Detect which cell encompasses the target text, then output its (X, Y) center coordinate. 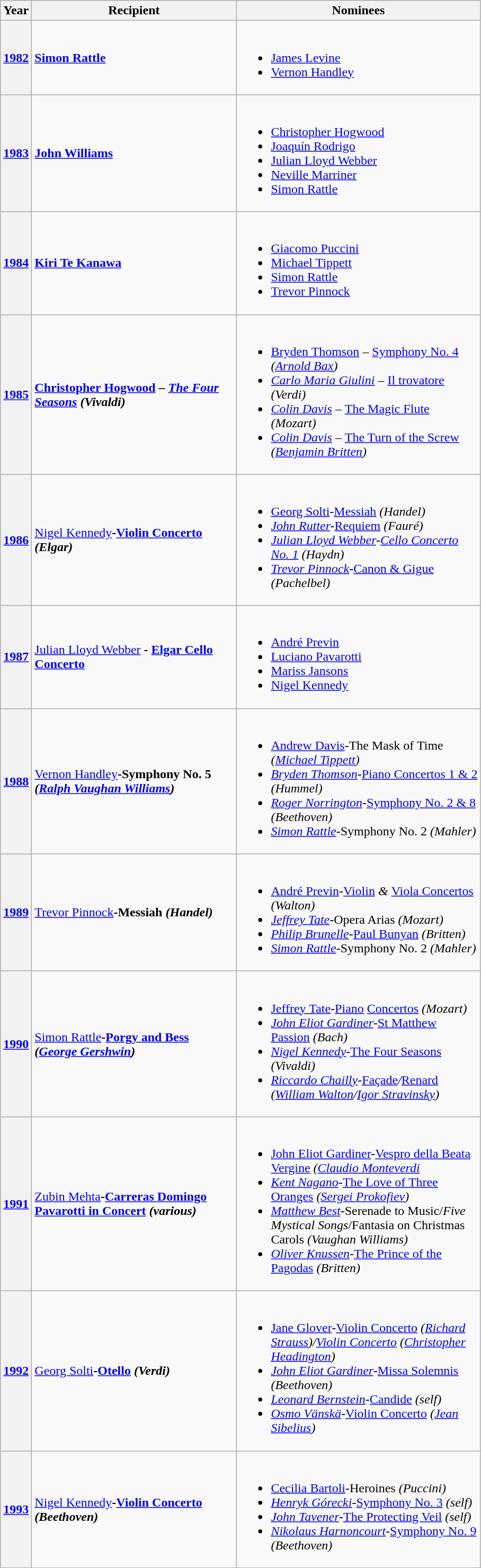
Trevor Pinnock-Messiah (Handel) (134, 913)
Zubin Mehta-Carreras Domingo Pavarotti in Concert (various) (134, 1204)
Georg Solti-Messiah (Handel)John Rutter-Requiem (Fauré)Julian Lloyd Webber-Cello Concerto No. 1 (Haydn)Trevor Pinnock-Canon & Gigue (Pachelbel) (358, 540)
Georg Solti-Otello (Verdi) (134, 1371)
1986 (16, 540)
1990 (16, 1044)
Nigel Kennedy-Violin Concerto (Beethoven) (134, 1509)
Simon Rattle (134, 58)
Year (16, 11)
1989 (16, 913)
Nominees (358, 11)
Giacomo PucciniMichael TippettSimon RattleTrevor Pinnock (358, 263)
1987 (16, 657)
Julian Lloyd Webber - Elgar Cello Concerto (134, 657)
Simon Rattle-Porgy and Bess (George Gershwin) (134, 1044)
1985 (16, 394)
John Williams (134, 154)
Vernon Handley-Symphony No. 5 (Ralph Vaughan Williams) (134, 781)
1982 (16, 58)
1983 (16, 154)
1991 (16, 1204)
Kiri Te Kanawa (134, 263)
Nigel Kennedy-Violin Concerto (Elgar) (134, 540)
1993 (16, 1509)
James LevineVernon Handley (358, 58)
1984 (16, 263)
1988 (16, 781)
1992 (16, 1371)
André PrevinLuciano PavarottiMariss JansonsNigel Kennedy (358, 657)
Christopher HogwoodJoaquín RodrigoJulian Lloyd WebberNeville MarrinerSimon Rattle (358, 154)
Christopher Hogwood – The Four Seasons (Vivaldi) (134, 394)
Recipient (134, 11)
